Output the [x, y] coordinate of the center of the cell containing the given text.  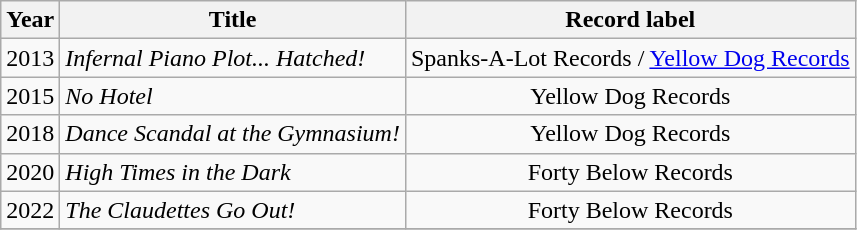
2020 [30, 172]
Record label [630, 20]
High Times in the Dark [233, 172]
2022 [30, 210]
2015 [30, 96]
Year [30, 20]
Spanks-A-Lot Records / Yellow Dog Records [630, 58]
2013 [30, 58]
Infernal Piano Plot... Hatched! [233, 58]
Title [233, 20]
Dance Scandal at the Gymnasium! [233, 134]
2018 [30, 134]
No Hotel [233, 96]
The Claudettes Go Out! [233, 210]
